Locate the cell with the specified text and output its (X, Y) center coordinate. 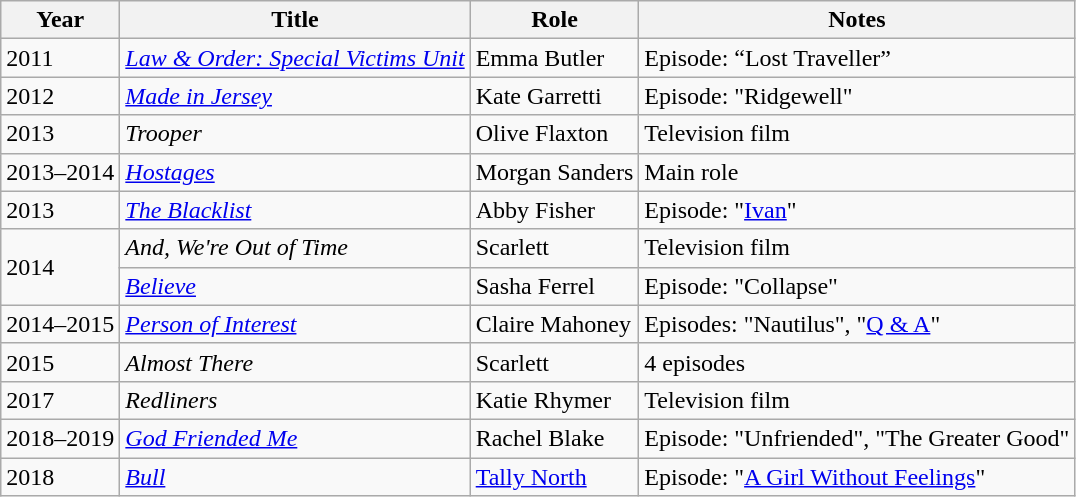
Episode: "Ridgewell" (857, 96)
Morgan Sanders (554, 172)
Olive Flaxton (554, 134)
Person of Interest (295, 324)
Tally North (554, 477)
Episode: "Collapse" (857, 286)
Claire Mahoney (554, 324)
Episode: "A Girl Without Feelings" (857, 477)
Kate Garretti (554, 96)
And, We're Out of Time (295, 248)
Episode: "Unfriended", "The Greater Good" (857, 438)
The Blacklist (295, 210)
2018 (60, 477)
4 episodes (857, 362)
Law & Order: Special Victims Unit (295, 58)
Episode: “Lost Traveller” (857, 58)
Main role (857, 172)
Episode: "Ivan" (857, 210)
Abby Fisher (554, 210)
Hostages (295, 172)
Redliners (295, 400)
Trooper (295, 134)
Almost There (295, 362)
Rachel Blake (554, 438)
2014 (60, 267)
2013–2014 (60, 172)
Made in Jersey (295, 96)
2015 (60, 362)
Sasha Ferrel (554, 286)
Year (60, 20)
Emma Butler (554, 58)
2012 (60, 96)
Katie Rhymer (554, 400)
2018–2019 (60, 438)
Title (295, 20)
God Friended Me (295, 438)
Believe (295, 286)
2011 (60, 58)
Episodes: "Nautilus", "Q & A" (857, 324)
Bull (295, 477)
Notes (857, 20)
Role (554, 20)
2017 (60, 400)
2014–2015 (60, 324)
